Capture the cell that displays the provided text and extract its [x, y] central coordinate. 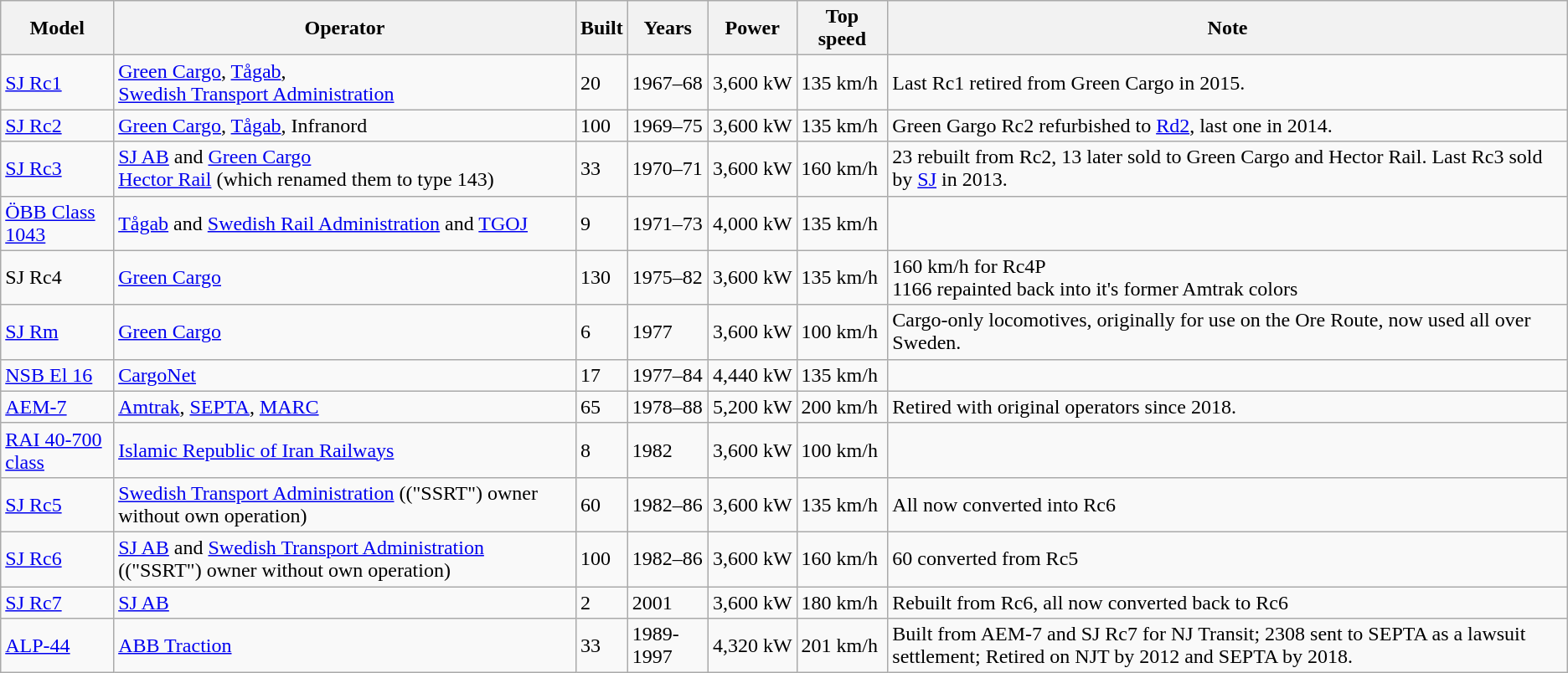
Retired with original operators since 2018. [1228, 407]
1970–71 [668, 169]
Amtrak, SEPTA, MARC [345, 407]
Last Rc1 retired from Green Cargo in 2015. [1228, 82]
SJ Rc1 [57, 82]
200 km/h [843, 407]
2001 [668, 602]
201 km/h [843, 646]
SJ AB [345, 602]
Cargo-only locomotives, originally for use on the Ore Route, now used all over Sweden. [1228, 331]
2 [601, 602]
SJ Rc7 [57, 602]
Years [668, 28]
4,320 kW [752, 646]
SJ Rm [57, 331]
AEM-7 [57, 407]
NSB El 16 [57, 375]
Operator [345, 28]
1971–73 [668, 223]
Rebuilt from Rc6, all now converted back to Rc6 [1228, 602]
SJ Rc6 [57, 559]
All now converted into Rc6 [1228, 504]
ALP-44 [57, 646]
160 km/h for Rc4P1166 repainted back into it's former Amtrak colors [1228, 278]
4,440 kW [752, 375]
Islamic Republic of Iran Railways [345, 450]
Built [601, 28]
ABB Traction [345, 646]
Power [752, 28]
60 [601, 504]
Tågab and Swedish Rail Administration and TGOJ [345, 223]
5,200 kW [752, 407]
Green Gargo Rc2 refurbished to Rd2, last one in 2014. [1228, 126]
65 [601, 407]
1975–82 [668, 278]
Built from AEM-7 and SJ Rc7 for NJ Transit; 2308 sent to SEPTA as a lawsuit settlement; Retired on NJT by 2012 and SEPTA by 2018. [1228, 646]
20 [601, 82]
CargoNet [345, 375]
9 [601, 223]
17 [601, 375]
SJ Rc3 [57, 169]
130 [601, 278]
Green Cargo, Tågab,Swedish Transport Administration [345, 82]
SJ Rc4 [57, 278]
1978–88 [668, 407]
Swedish Transport Administration (("SSRT") owner without own operation) [345, 504]
1982 [668, 450]
8 [601, 450]
SJ Rc2 [57, 126]
Note [1228, 28]
23 rebuilt from Rc2, 13 later sold to Green Cargo and Hector Rail. Last Rc3 sold by SJ in 2013. [1228, 169]
1969–75 [668, 126]
6 [601, 331]
ÖBB Class 1043 [57, 223]
180 km/h [843, 602]
1967–68 [668, 82]
SJ AB and Green CargoHector Rail (which renamed them to type 143) [345, 169]
SJ Rc5 [57, 504]
Top speed [843, 28]
RAI 40-700 class [57, 450]
1977 [668, 331]
1989-1997 [668, 646]
4,000 kW [752, 223]
Green Cargo, Tågab, Infranord [345, 126]
Model [57, 28]
SJ AB and Swedish Transport Administration (("SSRT") owner without own operation) [345, 559]
1977–84 [668, 375]
60 converted from Rc5 [1228, 559]
